Locate the cell with the specified text and output its [x, y] center coordinate. 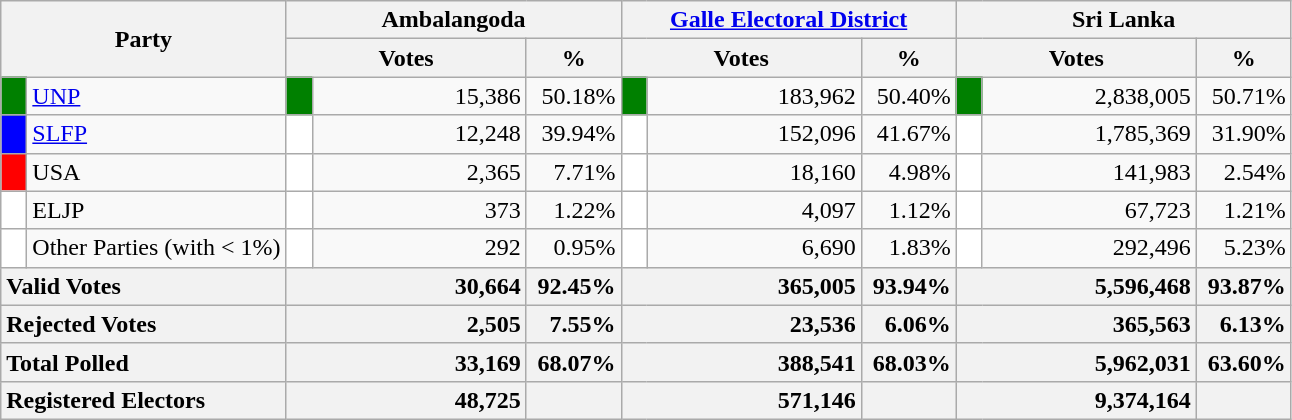
1.83% [908, 248]
Registered Electors [144, 400]
Galle Electoral District [788, 20]
571,146 [741, 400]
1.22% [574, 210]
0.95% [574, 248]
6.06% [908, 324]
7.55% [574, 324]
2.54% [1244, 172]
Other Parties (with < 1%) [156, 248]
1.12% [908, 210]
39.94% [574, 134]
50.18% [574, 96]
Party [144, 39]
41.67% [908, 134]
9,374,164 [1076, 400]
93.87% [1244, 286]
6.13% [1244, 324]
12,248 [419, 134]
15,386 [419, 96]
141,983 [1089, 172]
23,536 [741, 324]
292,496 [1089, 248]
68.07% [574, 362]
365,563 [1076, 324]
68.03% [908, 362]
5.23% [1244, 248]
31.90% [1244, 134]
1.21% [1244, 210]
93.94% [908, 286]
388,541 [741, 362]
SLFP [156, 134]
USA [156, 172]
183,962 [754, 96]
Total Polled [144, 362]
ELJP [156, 210]
48,725 [406, 400]
4.98% [908, 172]
292 [419, 248]
1,785,369 [1089, 134]
7.71% [574, 172]
Sri Lanka [1124, 20]
33,169 [406, 362]
2,505 [406, 324]
2,838,005 [1089, 96]
Ambalangoda [454, 20]
4,097 [754, 210]
50.40% [908, 96]
373 [419, 210]
Rejected Votes [144, 324]
30,664 [406, 286]
UNP [156, 96]
18,160 [754, 172]
63.60% [1244, 362]
92.45% [574, 286]
50.71% [1244, 96]
Valid Votes [144, 286]
6,690 [754, 248]
67,723 [1089, 210]
5,962,031 [1076, 362]
5,596,468 [1076, 286]
2,365 [419, 172]
152,096 [754, 134]
365,005 [741, 286]
